Detect which cell encompasses the target text, then output its (X, Y) center coordinate. 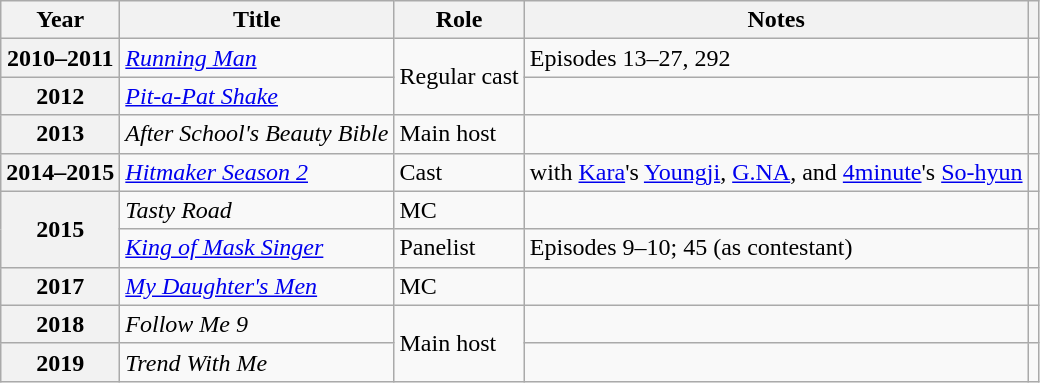
King of Mask Singer (257, 248)
Title (257, 20)
2018 (60, 324)
with Kara's Youngji, G.NA, and 4minute's So-hyun (776, 172)
Episodes 13–27, 292 (776, 58)
2012 (60, 96)
Year (60, 20)
2015 (60, 229)
After School's Beauty Bible (257, 134)
Panelist (459, 248)
Hitmaker Season 2 (257, 172)
Role (459, 20)
2017 (60, 286)
Running Man (257, 58)
2019 (60, 362)
Notes (776, 20)
Follow Me 9 (257, 324)
2014–2015 (60, 172)
Trend With Me (257, 362)
Cast (459, 172)
2010–2011 (60, 58)
2013 (60, 134)
My Daughter's Men (257, 286)
Tasty Road (257, 210)
Episodes 9–10; 45 (as contestant) (776, 248)
Regular cast (459, 77)
Pit-a-Pat Shake (257, 96)
